Extract the (x, y) coordinate from the center of the cell holding the provided text.  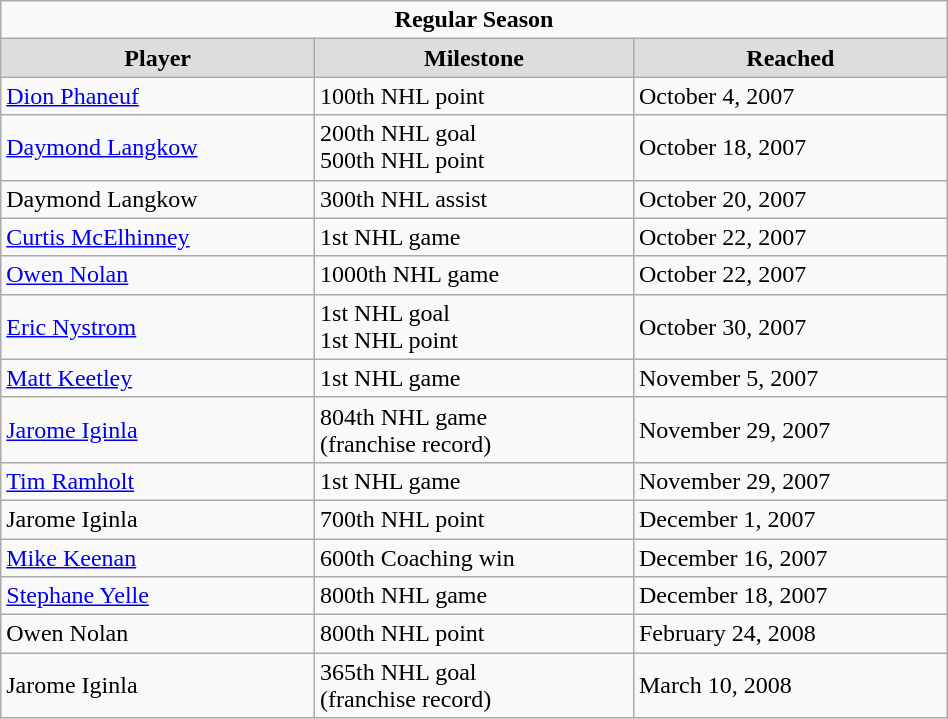
October 4, 2007 (790, 96)
300th NHL assist (474, 199)
October 30, 2007 (790, 326)
Eric Nystrom (158, 326)
800th NHL game (474, 596)
March 10, 2008 (790, 686)
Milestone (474, 58)
1st NHL goal1st NHL point (474, 326)
October 18, 2007 (790, 148)
100th NHL point (474, 96)
December 16, 2007 (790, 557)
December 18, 2007 (790, 596)
800th NHL point (474, 634)
Regular Season (474, 20)
Matt Keetley (158, 378)
200th NHL goal500th NHL point (474, 148)
November 5, 2007 (790, 378)
Curtis McElhinney (158, 237)
Tim Ramholt (158, 481)
600th Coaching win (474, 557)
Reached (790, 58)
Player (158, 58)
804th NHL game(franchise record) (474, 430)
Stephane Yelle (158, 596)
365th NHL goal (franchise record) (474, 686)
Mike Keenan (158, 557)
February 24, 2008 (790, 634)
700th NHL point (474, 519)
December 1, 2007 (790, 519)
1000th NHL game (474, 275)
Dion Phaneuf (158, 96)
October 20, 2007 (790, 199)
